Provide the (X, Y) coordinate of the cell's center where the given text is located.  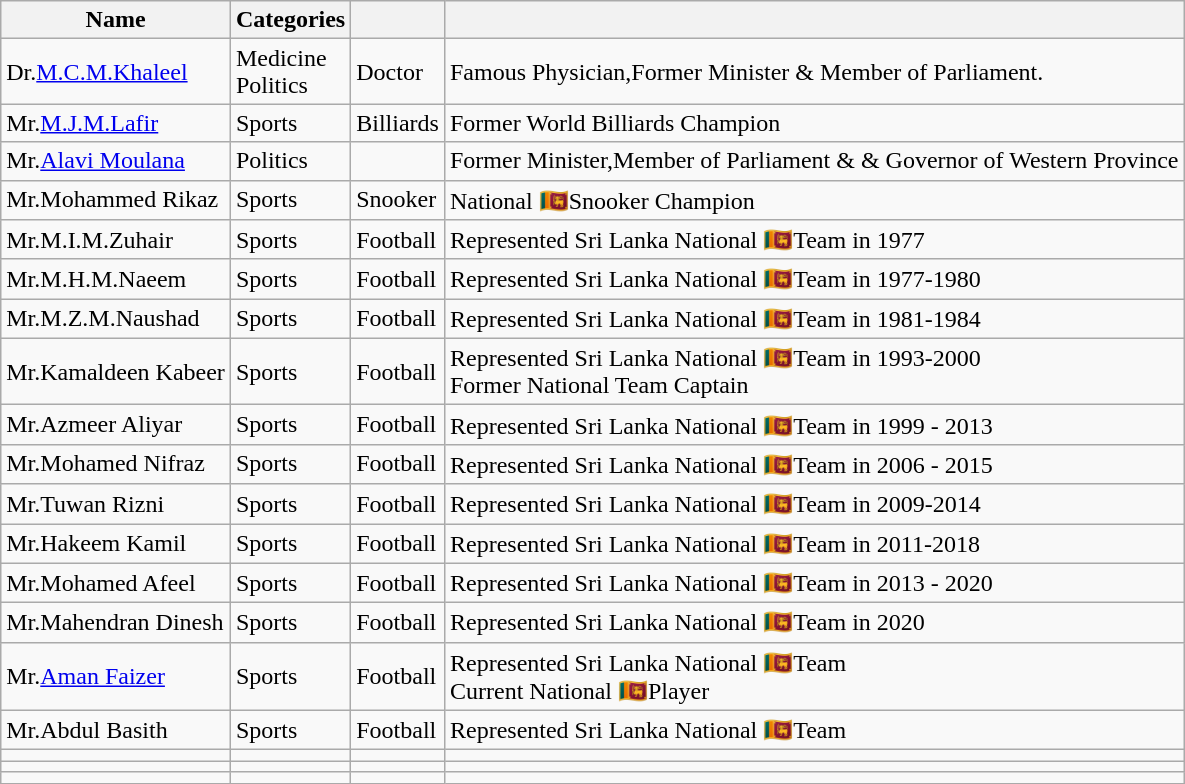
Mr.Aman Faizer (116, 676)
Represented Sri Lanka National 🇱🇰TeamCurrent National 🇱🇰Player (814, 676)
Mr.Azmeer Aliyar (116, 425)
Represented Sri Lanka National 🇱🇰Team in 1981-1984 (814, 319)
Mr.Mahendran Dinesh (116, 623)
Represented Sri Lanka National 🇱🇰Team in 2020 (814, 623)
Mr.M.H.M.Naeem (116, 279)
Mr.Tuwan Rizni (116, 504)
Former Minister,Member of Parliament & & Governor of Western Province (814, 161)
Mr.Mohamed Nifraz (116, 464)
Politics (290, 161)
Represented Sri Lanka National 🇱🇰Team in 2009-2014 (814, 504)
Mr.Kamaldeen Kabeer (116, 372)
MedicinePolitics (290, 72)
Represented Sri Lanka National 🇱🇰Team (814, 730)
Mr.M.Z.M.Naushad (116, 319)
Mr.Alavi Moulana (116, 161)
Former World Billiards Champion (814, 123)
Represented Sri Lanka National 🇱🇰Team in 2011-2018 (814, 544)
Represented Sri Lanka National 🇱🇰Team in 1977-1980 (814, 279)
Represented Sri Lanka National 🇱🇰Team in 2013 - 2020 (814, 583)
Doctor (398, 72)
Dr.M.C.M.Khaleel (116, 72)
Mr.Mohamed Afeel (116, 583)
Categories (290, 20)
National 🇱🇰Snooker Champion (814, 200)
Represented Sri Lanka National 🇱🇰Team in 1977 (814, 240)
Mr.M.I.M.Zuhair (116, 240)
Famous Physician,Former Minister & Member of Parliament. (814, 72)
Snooker (398, 200)
Mr.Mohammed Rikaz (116, 200)
Represented Sri Lanka National 🇱🇰Team in 2006 - 2015 (814, 464)
Mr.Abdul Basith (116, 730)
Represented Sri Lanka National 🇱🇰Team in 1999 - 2013 (814, 425)
Billiards (398, 123)
Mr.M.J.M.Lafir (116, 123)
Mr.Hakeem Kamil (116, 544)
Name (116, 20)
Represented Sri Lanka National 🇱🇰Team in 1993-2000Former National Team Captain (814, 372)
